Extract the [X, Y] coordinate from the center of the cell holding the provided text.  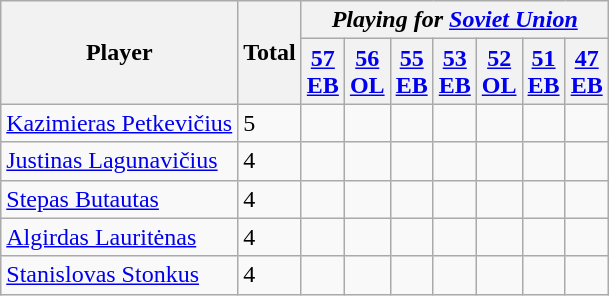
Kazimieras Petkevičius [120, 123]
52OL [499, 72]
Algirdas Lauritėnas [120, 237]
55EB [412, 72]
47EB [586, 72]
Justinas Lagunavičius [120, 161]
51EB [544, 72]
Stanislovas Stonkus [120, 275]
56OL [367, 72]
5 [270, 123]
57EB [322, 72]
53EB [454, 72]
Player [120, 52]
Stepas Butautas [120, 199]
Total [270, 52]
Playing for Soviet Union [454, 20]
